Provide the (X, Y) coordinate of the cell's center where the given text is located.  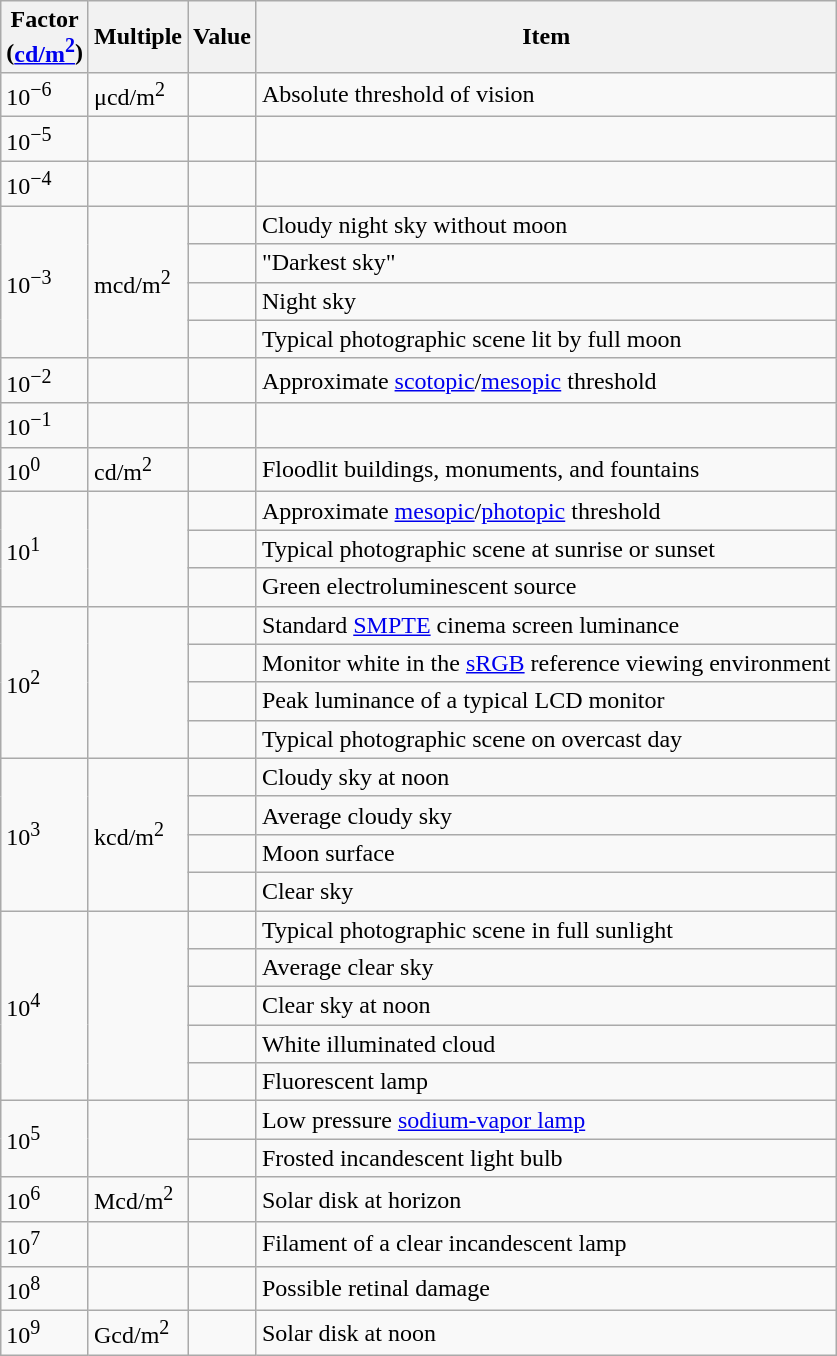
10−2 (45, 380)
Clear sky (546, 892)
107 (45, 1244)
102 (45, 682)
Moon surface (546, 853)
Average clear sky (546, 968)
10−4 (45, 184)
10−5 (45, 140)
Factor(cd/m2) (45, 37)
Gcd/m2 (138, 1334)
Item (546, 37)
mcd/m2 (138, 282)
Cloudy sky at noon (546, 777)
μcd/m2 (138, 94)
10−6 (45, 94)
106 (45, 1200)
Frosted incandescent light bulb (546, 1158)
Approximate scotopic/mesopic threshold (546, 380)
108 (45, 1288)
Absolute threshold of vision (546, 94)
Peak luminance of a typical LCD monitor (546, 701)
cd/m2 (138, 470)
100 (45, 470)
Green electroluminescent source (546, 587)
Solar disk at noon (546, 1334)
105 (45, 1139)
Typical photographic scene lit by full moon (546, 339)
Filament of a clear incandescent lamp (546, 1244)
Clear sky at noon (546, 1006)
Typical photographic scene in full sunlight (546, 930)
Night sky (546, 301)
Low pressure sodium-vapor lamp (546, 1120)
Cloudy night sky without moon (546, 225)
Fluorescent lamp (546, 1082)
Mcd/m2 (138, 1200)
Typical photographic scene on overcast day (546, 739)
10−3 (45, 282)
Approximate mesopic/photopic threshold (546, 511)
Monitor white in the sRGB reference viewing environment (546, 663)
"Darkest sky" (546, 263)
Average cloudy sky (546, 815)
104 (45, 1006)
103 (45, 834)
10−1 (45, 426)
101 (45, 549)
White illuminated cloud (546, 1044)
Multiple (138, 37)
Value (222, 37)
Possible retinal damage (546, 1288)
109 (45, 1334)
Standard SMPTE cinema screen luminance (546, 625)
Typical photographic scene at sunrise or sunset (546, 549)
Floodlit buildings, monuments, and fountains (546, 470)
Solar disk at horizon (546, 1200)
kcd/m2 (138, 834)
